Return (X, Y) of the center of cell containing provided text 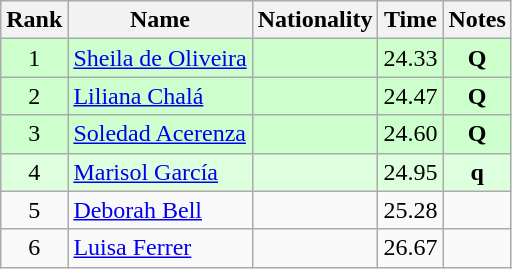
Nationality (315, 20)
25.28 (410, 210)
4 (34, 172)
1 (34, 58)
24.95 (410, 172)
Deborah Bell (160, 210)
Soledad Acerenza (160, 134)
Time (410, 20)
Liliana Chalá (160, 96)
24.60 (410, 134)
Rank (34, 20)
q (477, 172)
Name (160, 20)
5 (34, 210)
2 (34, 96)
26.67 (410, 248)
Notes (477, 20)
24.47 (410, 96)
Luisa Ferrer (160, 248)
Marisol García (160, 172)
24.33 (410, 58)
3 (34, 134)
6 (34, 248)
Sheila de Oliveira (160, 58)
